Search for the cell housing the specified text and yield its [X, Y] center coordinate. 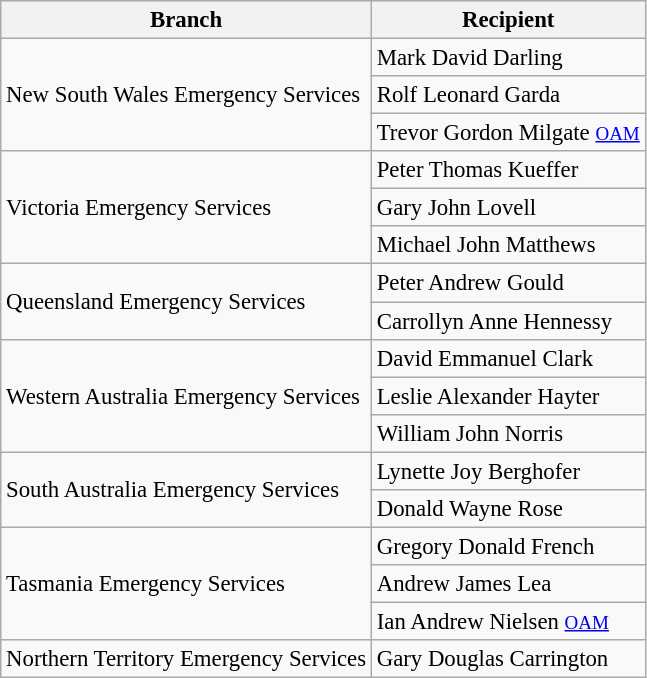
Lynette Joy Berghofer [508, 471]
New South Wales Emergency Services [186, 96]
Andrew James Lea [508, 584]
Mark David Darling [508, 58]
Victoria Emergency Services [186, 208]
Recipient [508, 20]
David Emmanuel Clark [508, 358]
Northern Territory Emergency Services [186, 659]
Trevor Gordon Milgate OAM [508, 133]
Carrollyn Anne Hennessy [508, 321]
Branch [186, 20]
Donald Wayne Rose [508, 509]
South Australia Emergency Services [186, 490]
Western Australia Emergency Services [186, 396]
Peter Thomas Kueffer [508, 170]
Rolf Leonard Garda [508, 95]
Queensland Emergency Services [186, 302]
Ian Andrew Nielsen OAM [508, 621]
Peter Andrew Gould [508, 283]
Gary John Lovell [508, 208]
Tasmania Emergency Services [186, 584]
Leslie Alexander Hayter [508, 396]
Gregory Donald French [508, 546]
Michael John Matthews [508, 245]
William John Norris [508, 433]
Gary Douglas Carrington [508, 659]
